Provide the (X, Y) coordinate of the cell's center where the given text is located.  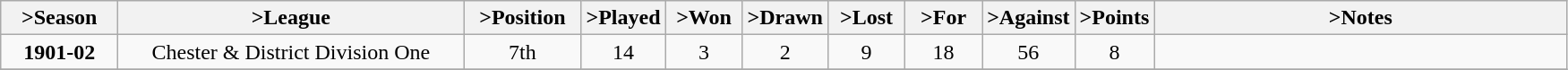
56 (1028, 52)
>Lost (866, 18)
>Season (59, 18)
>League (291, 18)
7th (523, 52)
>For (944, 18)
>Position (523, 18)
Chester & District Division One (291, 52)
18 (944, 52)
>Notes (1361, 18)
>Played (623, 18)
>Points (1114, 18)
9 (866, 52)
2 (784, 52)
>Against (1028, 18)
14 (623, 52)
3 (704, 52)
>Won (704, 18)
1901-02 (59, 52)
>Drawn (784, 18)
8 (1114, 52)
